Capture the cell that displays the provided text and extract its (x, y) central coordinate. 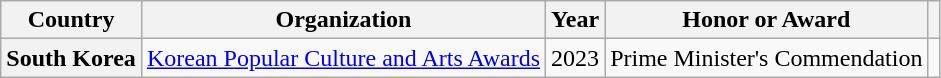
Honor or Award (766, 20)
Year (576, 20)
Prime Minister's Commendation (766, 58)
Country (72, 20)
Korean Popular Culture and Arts Awards (343, 58)
Organization (343, 20)
2023 (576, 58)
South Korea (72, 58)
